Pinpoint the cell where the given text exists, returning its (x, y) midpoint coordinate. 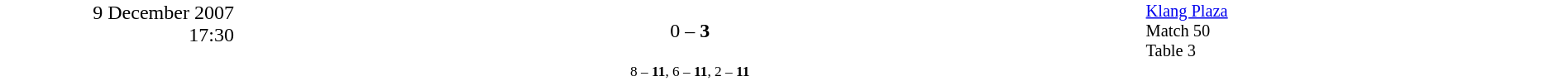
0 – 3 (690, 31)
Klang PlazaMatch 50Table 3 (1356, 31)
8 – 11, 6 – 11, 2 – 11 (690, 71)
9 December 200717:30 (117, 40)
